Output the (x, y) coordinate of the center of the cell containing the given text.  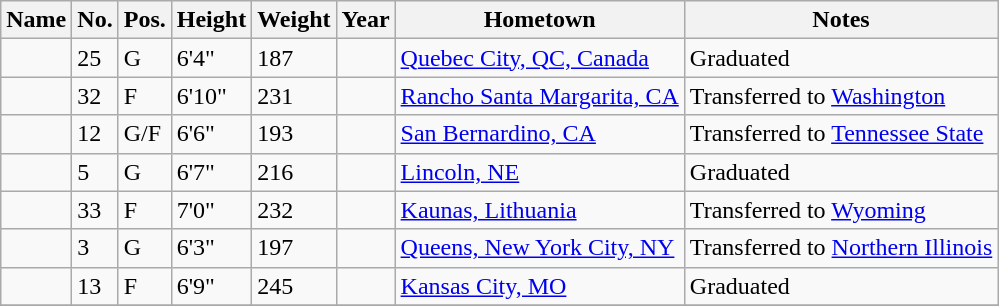
Height (211, 20)
No. (95, 20)
Transferred to Tennessee State (840, 134)
6'10" (211, 96)
Queens, New York City, NY (540, 248)
6'6" (211, 134)
6'7" (211, 172)
Transferred to Northern Illinois (840, 248)
G/F (144, 134)
Lincoln, NE (540, 172)
187 (294, 58)
231 (294, 96)
6'4" (211, 58)
33 (95, 210)
Kaunas, Lithuania (540, 210)
13 (95, 286)
Notes (840, 20)
232 (294, 210)
Rancho Santa Margarita, CA (540, 96)
San Bernardino, CA (540, 134)
245 (294, 286)
Weight (294, 20)
Hometown (540, 20)
3 (95, 248)
6'9" (211, 286)
6'3" (211, 248)
Transferred to Washington (840, 96)
5 (95, 172)
Quebec City, QC, Canada (540, 58)
32 (95, 96)
Name (36, 20)
7'0" (211, 210)
216 (294, 172)
Year (366, 20)
12 (95, 134)
Kansas City, MO (540, 286)
Pos. (144, 20)
193 (294, 134)
197 (294, 248)
Transferred to Wyoming (840, 210)
25 (95, 58)
